Pinpoint the cell where the given text exists, returning its (x, y) midpoint coordinate. 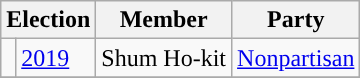
Nonpartisan (296, 58)
Party (296, 20)
2019 (56, 58)
Election (48, 20)
Shum Ho-kit (164, 58)
Member (164, 20)
